Determine the [x, y] coordinate at the center of the cell enclosing the given text.  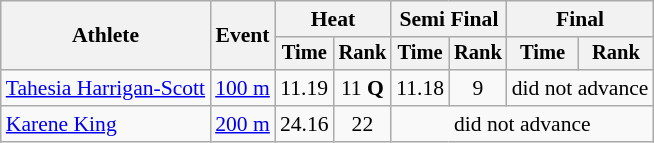
Semi Final [449, 19]
9 [478, 88]
200 m [242, 124]
Event [242, 36]
22 [363, 124]
24.16 [304, 124]
Karene King [106, 124]
Athlete [106, 36]
11.18 [420, 88]
Tahesia Harrigan-Scott [106, 88]
11.19 [304, 88]
11 Q [363, 88]
Heat [333, 19]
100 m [242, 88]
Final [580, 19]
